Search for the cell housing the specified text and yield its (x, y) center coordinate. 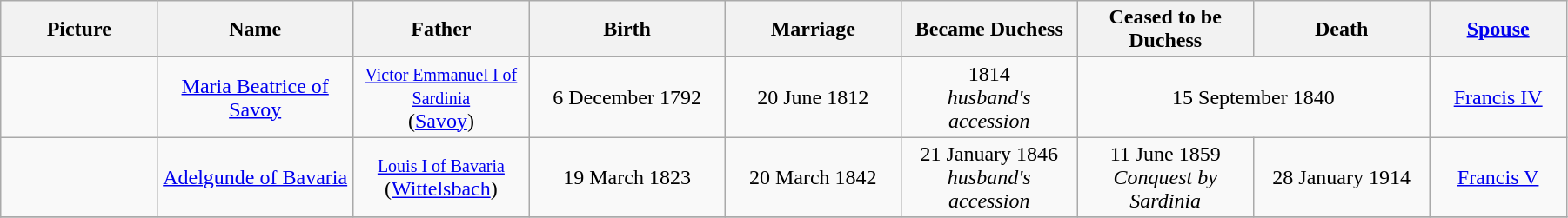
21 January 1846husband's accession (989, 177)
1814husband's accession (989, 97)
Became Duchess (989, 30)
Birth (627, 30)
Ceased to be Duchess (1165, 30)
11 June 1859Conquest by Sardinia (1165, 177)
Louis I of Bavaria (Wittelsbach) (441, 177)
Father (441, 30)
20 March 1842 (813, 177)
Adelgunde of Bavaria (256, 177)
Francis IV (1498, 97)
Death (1341, 30)
28 January 1914 (1341, 177)
Name (256, 30)
19 March 1823 (627, 177)
Marriage (813, 30)
Francis V (1498, 177)
20 June 1812 (813, 97)
Victor Emmanuel I of Sardinia (Savoy) (441, 97)
6 December 1792 (627, 97)
Maria Beatrice of Savoy (256, 97)
15 September 1840 (1253, 97)
Spouse (1498, 30)
Picture (79, 30)
